From the cell containing the given text, extract its center point as [X, Y] coordinate. 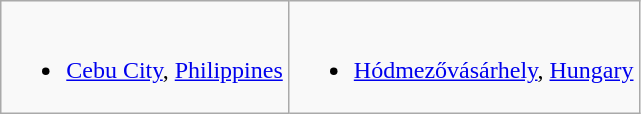
Cebu City, Philippines [145, 58]
Hódmezővásárhely, Hungary [464, 58]
